Identify which cell holds the provided text, then report its [x, y] central coordinate. 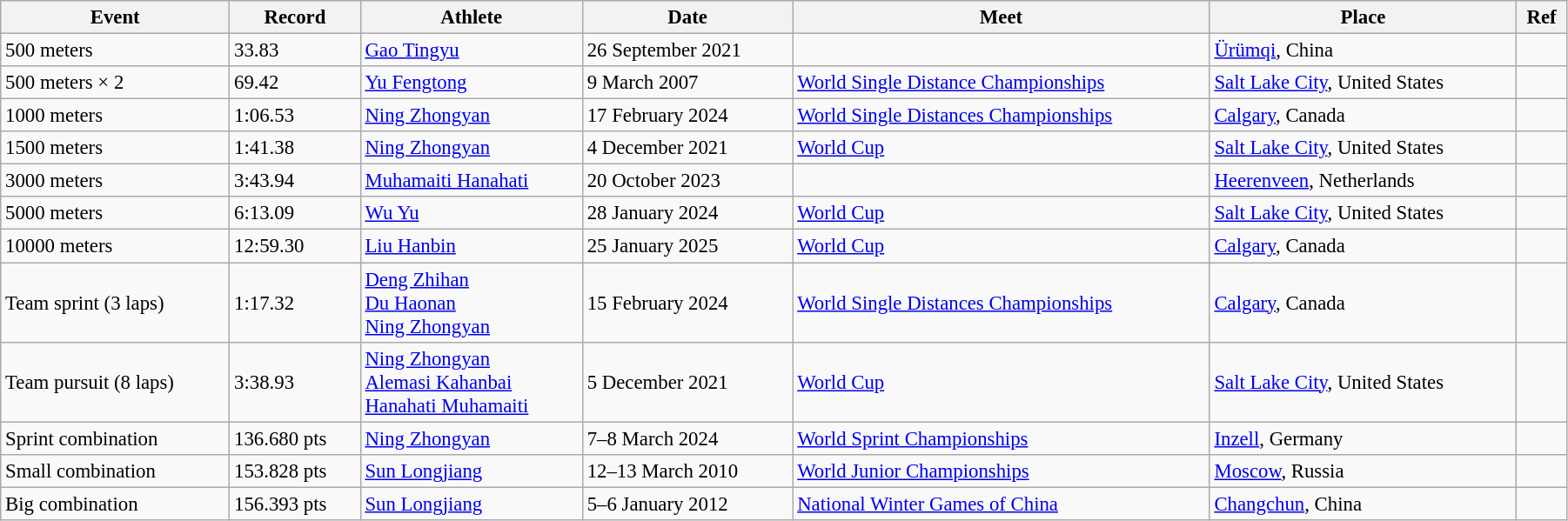
25 January 2025 [687, 246]
Moscow, Russia [1363, 471]
5–6 January 2012 [687, 504]
500 meters × 2 [115, 83]
6:13.09 [295, 213]
Ref [1542, 17]
4 December 2021 [687, 148]
Inzell, Germany [1363, 438]
1000 meters [115, 116]
28 January 2024 [687, 213]
Muhamaiti Hanahati [472, 181]
Small combination [115, 471]
153.828 pts [295, 471]
Team pursuit (8 laps) [115, 382]
20 October 2023 [687, 181]
69.42 [295, 83]
Place [1363, 17]
1500 meters [115, 148]
Event [115, 17]
Ürümqi, China [1363, 50]
World Junior Championships [1001, 471]
5 December 2021 [687, 382]
Changchun, China [1363, 504]
12:59.30 [295, 246]
Team sprint (3 laps) [115, 303]
1:17.32 [295, 303]
Meet [1001, 17]
Big combination [115, 504]
3:38.93 [295, 382]
15 February 2024 [687, 303]
Athlete [472, 17]
Ning ZhongyanAlemasi KahanbaiHanahati Muhamaiti [472, 382]
World Single Distance Championships [1001, 83]
Sprint combination [115, 438]
Liu Hanbin [472, 246]
Yu Fengtong [472, 83]
500 meters [115, 50]
3:43.94 [295, 181]
Record [295, 17]
17 February 2024 [687, 116]
26 September 2021 [687, 50]
1:06.53 [295, 116]
Wu Yu [472, 213]
136.680 pts [295, 438]
10000 meters [115, 246]
Deng ZhihanDu HaonanNing Zhongyan [472, 303]
33.83 [295, 50]
9 March 2007 [687, 83]
World Sprint Championships [1001, 438]
5000 meters [115, 213]
12–13 March 2010 [687, 471]
3000 meters [115, 181]
Date [687, 17]
156.393 pts [295, 504]
Gao Tingyu [472, 50]
1:41.38 [295, 148]
7–8 March 2024 [687, 438]
National Winter Games of China [1001, 504]
Heerenveen, Netherlands [1363, 181]
